Find where the given text appears and provide that cell's center as [x, y] coordinate. 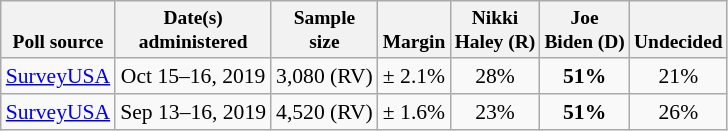
± 2.1% [414, 76]
Oct 15–16, 2019 [193, 76]
Sep 13–16, 2019 [193, 112]
4,520 (RV) [324, 112]
NikkiHaley (R) [495, 30]
3,080 (RV) [324, 76]
± 1.6% [414, 112]
Poll source [58, 30]
Margin [414, 30]
26% [678, 112]
Date(s)administered [193, 30]
JoeBiden (D) [585, 30]
21% [678, 76]
Samplesize [324, 30]
Undecided [678, 30]
23% [495, 112]
28% [495, 76]
